Determine the (x, y) coordinate at the center of the cell enclosing the given text.  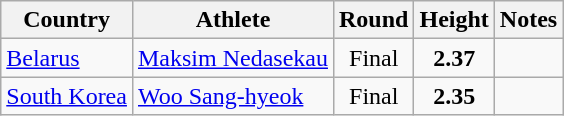
Athlete (232, 20)
Country (67, 20)
2.37 (454, 58)
Belarus (67, 58)
Height (454, 20)
Woo Sang-hyeok (232, 96)
2.35 (454, 96)
Notes (528, 20)
South Korea (67, 96)
Round (373, 20)
Maksim Nedasekau (232, 58)
